From the cell containing the given text, extract its center point as [x, y] coordinate. 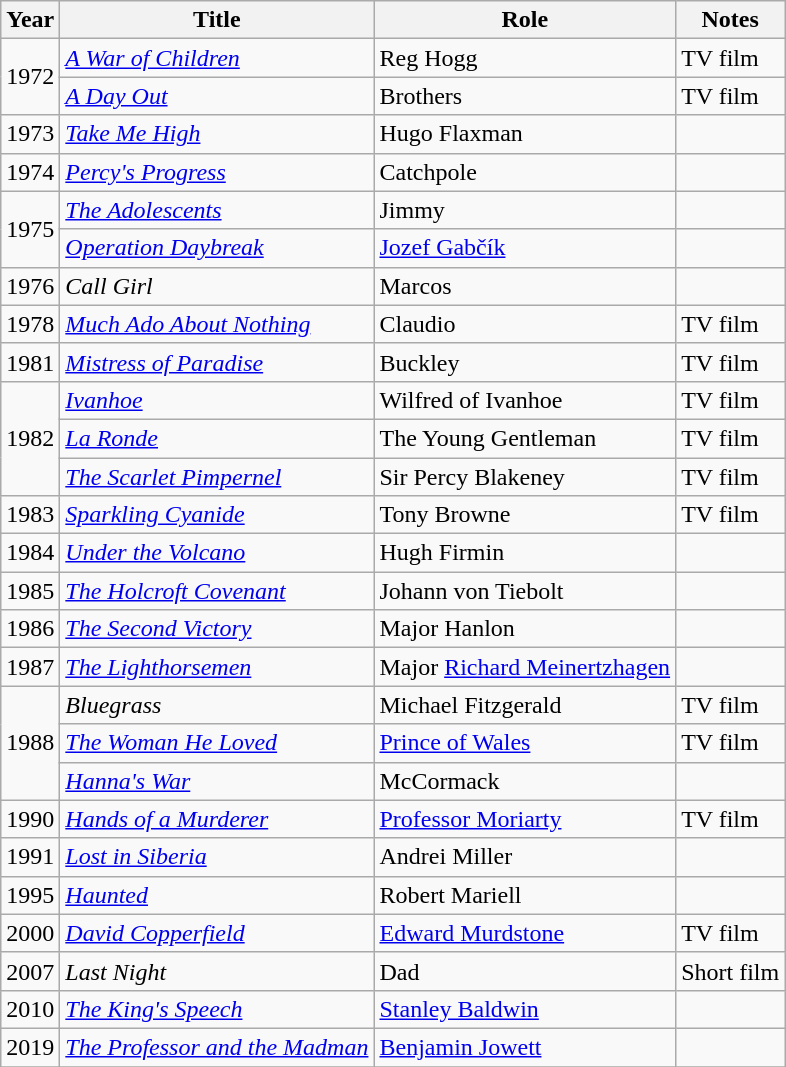
Mistress of Paradise [217, 362]
Andrei Miller [525, 857]
Under the Volcano [217, 553]
Jimmy [525, 210]
Prince of Wales [525, 743]
2007 [30, 971]
Notes [730, 20]
Johann von Tiebolt [525, 591]
1974 [30, 172]
Jozef Gabčík [525, 248]
Ivanhoe [217, 400]
Take Me High [217, 134]
Professor Moriarty [525, 819]
Major Hanlon [525, 629]
Major Richard Meinertzhagen [525, 667]
The Woman He Loved [217, 743]
Stanley Baldwin [525, 1009]
Hugh Firmin [525, 553]
Bluegrass [217, 705]
Hugo Flaxman [525, 134]
1991 [30, 857]
Percy's Progress [217, 172]
The King's Speech [217, 1009]
David Copperfield [217, 933]
1986 [30, 629]
La Ronde [217, 438]
1975 [30, 229]
Much Ado About Nothing [217, 324]
Benjamin Jowett [525, 1047]
Robert Mariell [525, 895]
1990 [30, 819]
1981 [30, 362]
The Lighthorsemen [217, 667]
The Second Victory [217, 629]
The Young Gentleman [525, 438]
1987 [30, 667]
Brothers [525, 96]
Lost in Siberia [217, 857]
1988 [30, 743]
The Holcroft Covenant [217, 591]
Sir Percy Blakeney [525, 477]
1984 [30, 553]
Reg Hogg [525, 58]
1972 [30, 77]
Michael Fitzgerald [525, 705]
Operation Daybreak [217, 248]
A Day Out [217, 96]
1976 [30, 286]
Tony Browne [525, 515]
Title [217, 20]
Wilfred of Ivanhoe [525, 400]
Call Girl [217, 286]
Haunted [217, 895]
2000 [30, 933]
1995 [30, 895]
The Scarlet Pimpernel [217, 477]
The Professor and the Madman [217, 1047]
2019 [30, 1047]
Edward Murdstone [525, 933]
1983 [30, 515]
Last Night [217, 971]
Marcos [525, 286]
2010 [30, 1009]
1982 [30, 438]
Short film [730, 971]
1978 [30, 324]
1973 [30, 134]
Catchpole [525, 172]
Dad [525, 971]
Hands of a Murderer [217, 819]
1985 [30, 591]
Hanna's War [217, 781]
Year [30, 20]
Buckley [525, 362]
The Adolescents [217, 210]
Sparkling Cyanide [217, 515]
Claudio [525, 324]
A War of Children [217, 58]
Role [525, 20]
McCormack [525, 781]
